Scan for the cell matching the given text and deliver its [X, Y] coordinate at center. 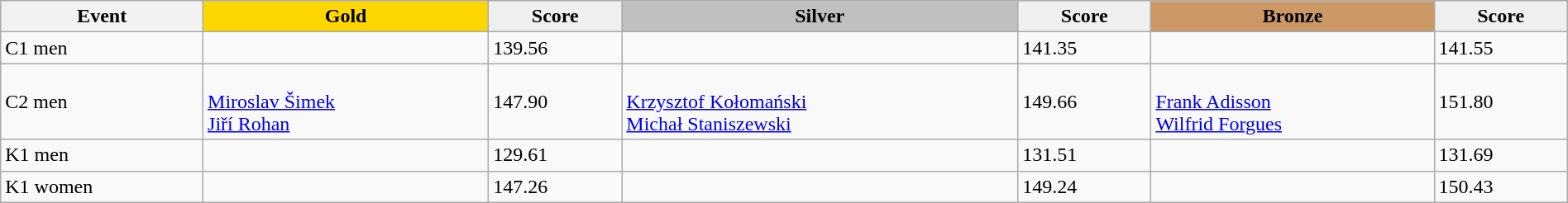
149.24 [1085, 186]
K1 men [103, 155]
139.56 [556, 48]
Event [103, 17]
151.80 [1500, 101]
141.55 [1500, 48]
Miroslav ŠimekJiří Rohan [346, 101]
150.43 [1500, 186]
Silver [820, 17]
Bronze [1293, 17]
131.69 [1500, 155]
C1 men [103, 48]
131.51 [1085, 155]
141.35 [1085, 48]
149.66 [1085, 101]
Frank AdissonWilfrid Forgues [1293, 101]
147.90 [556, 101]
129.61 [556, 155]
Gold [346, 17]
C2 men [103, 101]
Krzysztof KołomańskiMichał Staniszewski [820, 101]
K1 women [103, 186]
147.26 [556, 186]
